For the text-containing cell, return its midpoint in (x, y) coordinate format. 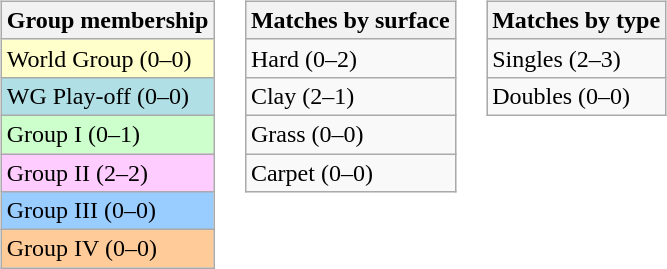
Carpet (0–0) (350, 173)
Group II (2–2) (108, 173)
Group III (0–0) (108, 211)
Group I (0–1) (108, 134)
Matches by type (576, 20)
Group IV (0–0) (108, 249)
Hard (0–2) (350, 58)
Matches by surface (350, 20)
Doubles (0–0) (576, 96)
World Group (0–0) (108, 58)
Grass (0–0) (350, 134)
WG Play-off (0–0) (108, 96)
Clay (2–1) (350, 96)
Group membership (108, 20)
Singles (2–3) (576, 58)
